Detect which cell encompasses the target text, then output its (X, Y) center coordinate. 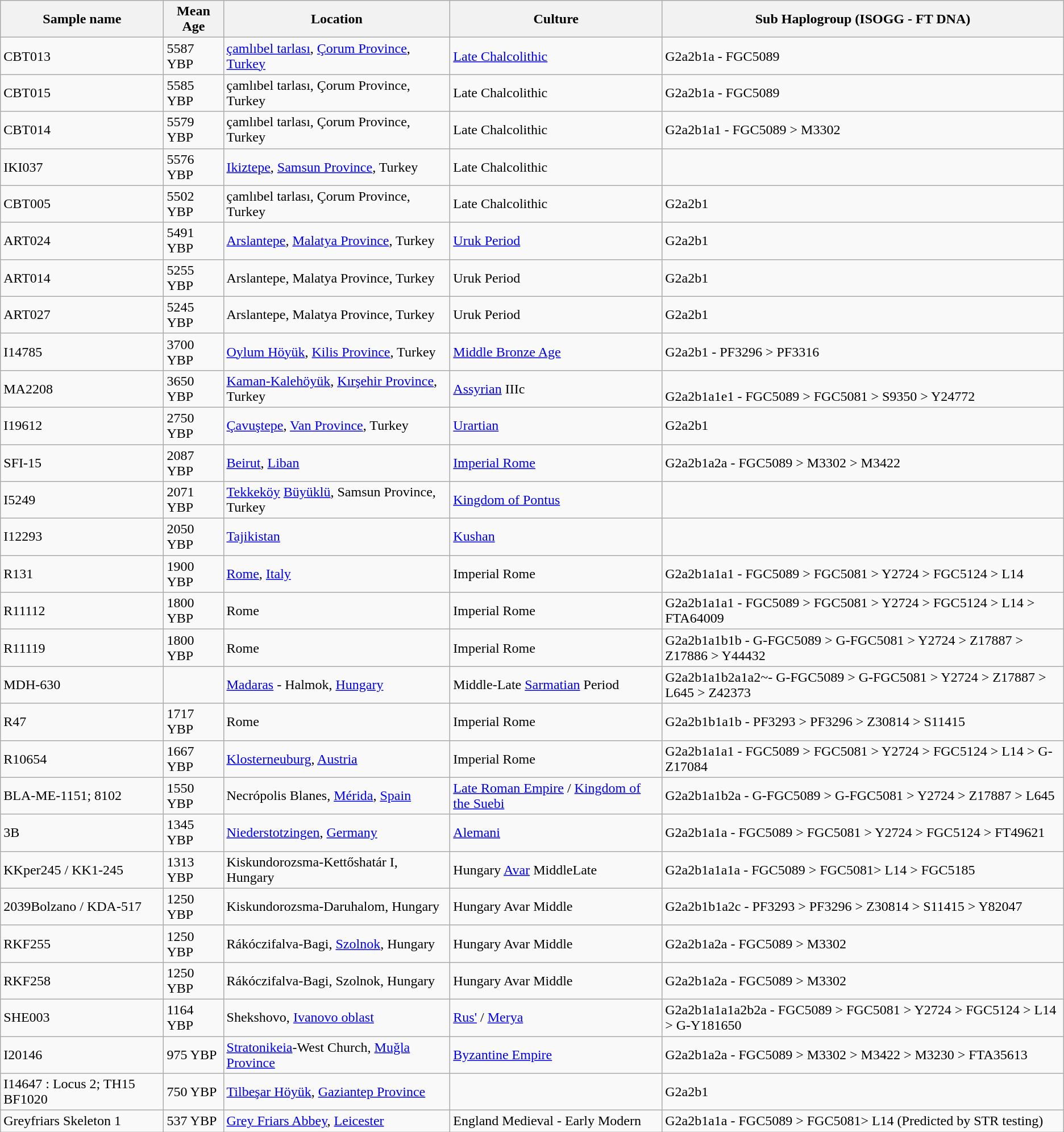
I19612 (82, 425)
MA2208 (82, 389)
Kaman-Kalehöyük, Kırşehir Province, Turkey (336, 389)
2750 YBP (193, 425)
G2a2b1a1b2a - G-FGC5089 > G-FGC5081 > Y2724 > Z17887 > L645 (863, 796)
SFI-15 (82, 463)
Rome, Italy (336, 574)
CBT014 (82, 130)
1345 YBP (193, 832)
Niederstotzingen, Germany (336, 832)
1550 YBP (193, 796)
Assyrian IIIc (556, 389)
5245 YBP (193, 315)
R10654 (82, 758)
Tajikistan (336, 537)
2050 YBP (193, 537)
G2a2b1a2a - FGC5089 > M3302 > M3422 (863, 463)
Byzantine Empire (556, 1054)
BLA-ME-1151; 8102 (82, 796)
Culture (556, 19)
Oylum Höyük, Kilis Province, Turkey (336, 351)
G2a2b1a1a1 - FGC5089 > FGC5081 > Y2724 > FGC5124 > L14 > G-Z17084 (863, 758)
RKF255 (82, 944)
5255 YBP (193, 277)
G2a2b1a1a - FGC5089 > FGC5081> L14 (Predicted by STR testing) (863, 1121)
CBT013 (82, 56)
Ikiztepe, Samsun Province, Turkey (336, 167)
Tekkeköy Büyüklü, Samsun Province, Turkey (336, 500)
R47 (82, 722)
5587 YBP (193, 56)
1667 YBP (193, 758)
G2a2b1a1a1 - FGC5089 > FGC5081 > Y2724 > FGC5124 > L14 (863, 574)
G2a2b1a1a1a2b2a - FGC5089 > FGC5081 > Y2724 > FGC5124 > L14 > G-Y181650 (863, 1018)
Kiskundorozsma-Daruhalom, Hungary (336, 906)
Sample name (82, 19)
5576 YBP (193, 167)
R11112 (82, 611)
1313 YBP (193, 870)
Kushan (556, 537)
2071 YBP (193, 500)
RKF258 (82, 980)
G2a2b1a1 - FGC5089 > M3302 (863, 130)
CBT005 (82, 204)
Hungary Avar MiddleLate (556, 870)
Greyfriars Skeleton 1 (82, 1121)
Grey Friars Abbey, Leicester (336, 1121)
Shekshovo, Ivanovo oblast (336, 1018)
975 YBP (193, 1054)
G2a2b1a2a - FGC5089 > M3302 > M3422 > M3230 > FTA35613 (863, 1054)
G2a2b1a1b2a1a2~- G-FGC5089 > G-FGC5081 > Y2724 > Z17887 > L645 > Z42373 (863, 685)
R11119 (82, 648)
Tilbeşar Höyük, Gaziantep Province (336, 1092)
3B (82, 832)
Late Roman Empire / Kingdom of the Suebi (556, 796)
5579 YBP (193, 130)
G2a2b1a1a1a - FGC5089 > FGC5081> L14 > FGC5185 (863, 870)
2087 YBP (193, 463)
1717 YBP (193, 722)
G2a2b1a1a1 - FGC5089 > FGC5081 > Y2724 > FGC5124 > L14 > FTA64009 (863, 611)
Necrópolis Blanes, Mérida, Spain (336, 796)
Kiskundorozsma-Kettőshatár I, Hungary (336, 870)
Urartian (556, 425)
Location (336, 19)
5502 YBP (193, 204)
5585 YBP (193, 93)
IKI037 (82, 167)
1900 YBP (193, 574)
Middle-Late Sarmatian Period (556, 685)
ART027 (82, 315)
G2a2b1a1b1b - G-FGC5089 > G-FGC5081 > Y2724 > Z17887 > Z17886 > Y44432 (863, 648)
Çavuştepe, Van Province, Turkey (336, 425)
3650 YBP (193, 389)
2039Bolzano / KDA-517 (82, 906)
CBT015 (82, 93)
I12293 (82, 537)
Kingdom of Pontus (556, 500)
Klosterneuburg, Austria (336, 758)
SHE003 (82, 1018)
G2a2b1b1a1b - PF3293 > PF3296 > Z30814 > S11415 (863, 722)
ART024 (82, 241)
G2a2b1 - PF3296 > PF3316 (863, 351)
1164 YBP (193, 1018)
Mean Age (193, 19)
G2a2b1a1a - FGC5089 > FGC5081 > Y2724 > FGC5124 > FT49621 (863, 832)
KKper245 / KK1-245 (82, 870)
Alemani (556, 832)
MDH-630 (82, 685)
5491 YBP (193, 241)
I20146 (82, 1054)
G2a2b1a1e1 - FGC5089 > FGC5081 > S9350 > Y24772 (863, 389)
I5249 (82, 500)
537 YBP (193, 1121)
Sub Haplogroup (ISOGG - FT DNA) (863, 19)
R131 (82, 574)
Stratonikeia-West Church, Muğla Province (336, 1054)
Middle Bronze Age (556, 351)
3700 YBP (193, 351)
ART014 (82, 277)
G2a2b1b1a2c - PF3293 > PF3296 > Z30814 > S11415 > Y82047 (863, 906)
Beirut, Liban (336, 463)
750 YBP (193, 1092)
Rus' / Merya (556, 1018)
England Medieval - Early Modern (556, 1121)
I14785 (82, 351)
I14647 : Locus 2; TH15 BF1020 (82, 1092)
Madaras - Halmok, Hungary (336, 685)
